Detect which cell encompasses the target text, then output its [X, Y] center coordinate. 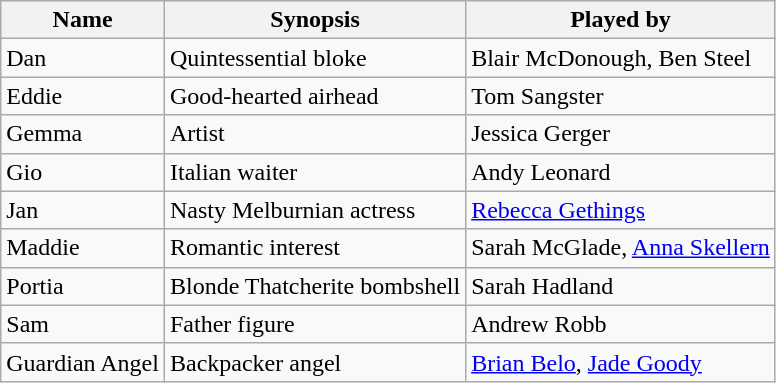
Jan [83, 210]
Name [83, 20]
Eddie [83, 96]
Andy Leonard [621, 172]
Brian Belo, Jade Goody [621, 362]
Maddie [83, 248]
Nasty Melburnian actress [314, 210]
Backpacker angel [314, 362]
Blonde Thatcherite bombshell [314, 286]
Blair McDonough, Ben Steel [621, 58]
Played by [621, 20]
Portia [83, 286]
Italian waiter [314, 172]
Gio [83, 172]
Sam [83, 324]
Dan [83, 58]
Andrew Robb [621, 324]
Sarah McGlade, Anna Skellern [621, 248]
Artist [314, 134]
Guardian Angel [83, 362]
Gemma [83, 134]
Quintessential bloke [314, 58]
Jessica Gerger [621, 134]
Father figure [314, 324]
Good-hearted airhead [314, 96]
Synopsis [314, 20]
Tom Sangster [621, 96]
Sarah Hadland [621, 286]
Romantic interest [314, 248]
Rebecca Gethings [621, 210]
